Output the (X, Y) coordinate of the center of the cell containing the given text.  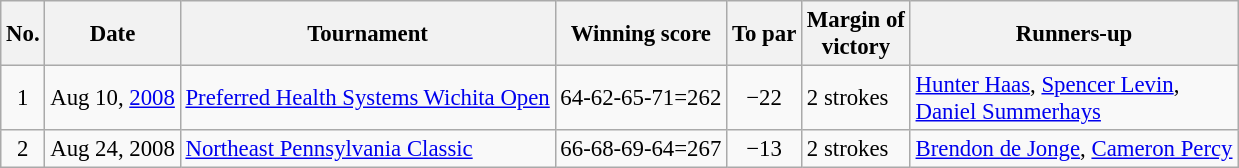
−13 (764, 149)
−22 (764, 98)
Aug 24, 2008 (112, 149)
Margin ofvictory (856, 34)
To par (764, 34)
Tournament (368, 34)
66-68-69-64=267 (641, 149)
2 (23, 149)
Northeast Pennsylvania Classic (368, 149)
Date (112, 34)
Runners-up (1074, 34)
64-62-65-71=262 (641, 98)
1 (23, 98)
Aug 10, 2008 (112, 98)
Hunter Haas, Spencer Levin, Daniel Summerhays (1074, 98)
Brendon de Jonge, Cameron Percy (1074, 149)
Winning score (641, 34)
Preferred Health Systems Wichita Open (368, 98)
No. (23, 34)
